Scan for the cell matching the given text and deliver its (x, y) coordinate at center. 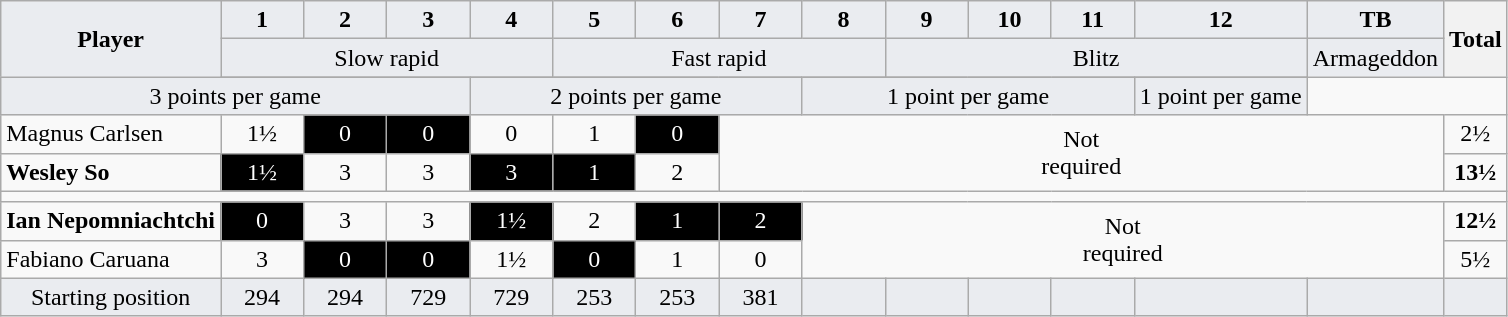
381 (760, 297)
5 (594, 20)
12 (1220, 20)
Fabiano Caruana (111, 259)
Blitz (1096, 58)
11 (1092, 20)
2 points per game (636, 96)
12½ (1476, 221)
13½ (1476, 172)
9 (926, 20)
TB (1375, 20)
4 (512, 20)
8 (844, 20)
Player (111, 39)
Slow rapid (386, 58)
Armageddon (1375, 58)
5½ (1476, 259)
Total (1476, 39)
Wesley So (111, 172)
6 (678, 20)
3 points per game (236, 96)
Fast rapid (719, 58)
Starting position (111, 297)
2½ (1476, 134)
10 (1010, 20)
7 (760, 20)
Ian Nepomniachtchi (111, 221)
Magnus Carlsen (111, 134)
